Return (X, Y) of the center of cell containing provided text 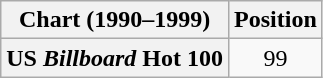
99 (276, 58)
Position (276, 20)
Chart (1990–1999) (115, 20)
US Billboard Hot 100 (115, 58)
